Extract the [X, Y] coordinate from the center of the cell holding the provided text.  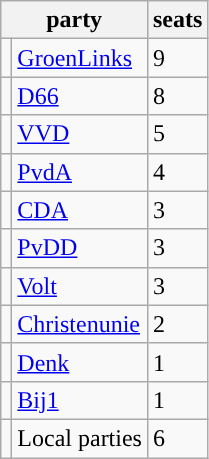
2 [177, 324]
Bij1 [80, 400]
PvDD [80, 248]
Volt [80, 286]
9 [177, 58]
CDA [80, 210]
6 [177, 438]
4 [177, 172]
PvdA [80, 172]
Christenunie [80, 324]
VVD [80, 134]
Denk [80, 362]
8 [177, 96]
5 [177, 134]
D66 [80, 96]
GroenLinks [80, 58]
party [74, 20]
seats [177, 20]
Local parties [80, 438]
